For the text-containing cell, return its midpoint in [x, y] coordinate format. 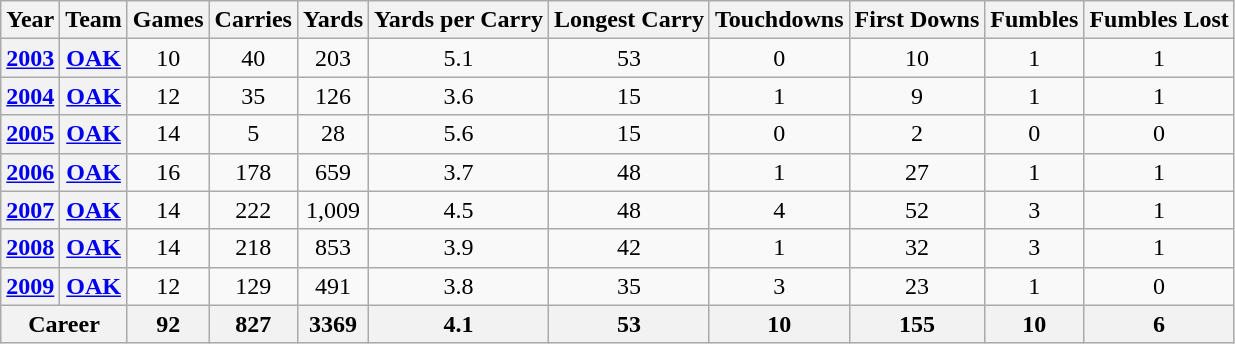
Team [94, 20]
2006 [30, 172]
155 [917, 324]
203 [332, 58]
3369 [332, 324]
4.1 [459, 324]
Fumbles Lost [1159, 20]
Yards [332, 20]
222 [253, 210]
659 [332, 172]
Games [168, 20]
Longest Carry [628, 20]
23 [917, 286]
Career [64, 324]
2009 [30, 286]
2005 [30, 134]
First Downs [917, 20]
178 [253, 172]
Fumbles [1034, 20]
42 [628, 248]
4.5 [459, 210]
3.6 [459, 96]
827 [253, 324]
27 [917, 172]
2 [917, 134]
52 [917, 210]
4 [779, 210]
3.8 [459, 286]
2003 [30, 58]
491 [332, 286]
2007 [30, 210]
853 [332, 248]
28 [332, 134]
Yards per Carry [459, 20]
2008 [30, 248]
32 [917, 248]
16 [168, 172]
92 [168, 324]
3.7 [459, 172]
218 [253, 248]
Carries [253, 20]
5.6 [459, 134]
6 [1159, 324]
Touchdowns [779, 20]
5.1 [459, 58]
40 [253, 58]
1,009 [332, 210]
Year [30, 20]
126 [332, 96]
9 [917, 96]
129 [253, 286]
3.9 [459, 248]
5 [253, 134]
2004 [30, 96]
